Return [X, Y] of the center of cell containing provided text 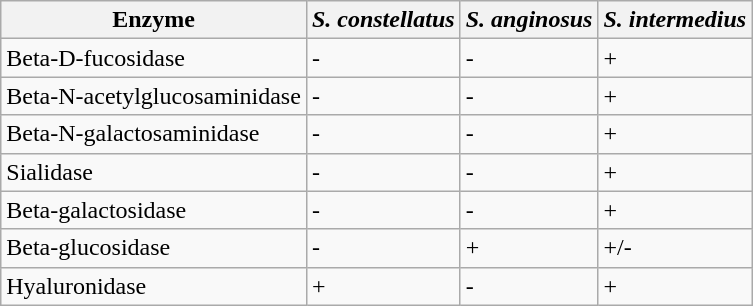
Enzyme [154, 20]
Beta-galactosidase [154, 210]
Beta-D-fucosidase [154, 58]
S. intermedius [675, 20]
Beta-N-acetylglucosaminidase [154, 96]
S. constellatus [383, 20]
Sialidase [154, 172]
S. anginosus [529, 20]
Hyaluronidase [154, 286]
Beta-glucosidase [154, 248]
+/- [675, 248]
Beta-N-galactosaminidase [154, 134]
